For the text-containing cell, return its midpoint in [X, Y] coordinate format. 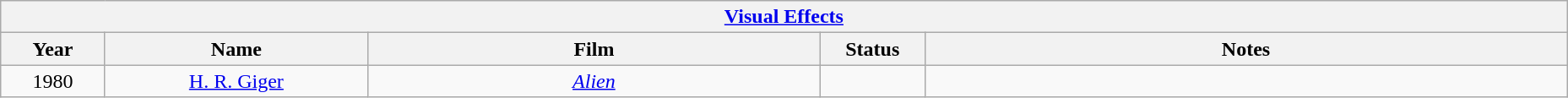
Name [236, 49]
Film [594, 49]
Alien [594, 81]
1980 [53, 81]
Status [872, 49]
H. R. Giger [236, 81]
Notes [1246, 49]
Year [53, 49]
Visual Effects [784, 17]
